Locate the cell with the specified text and output its (X, Y) center coordinate. 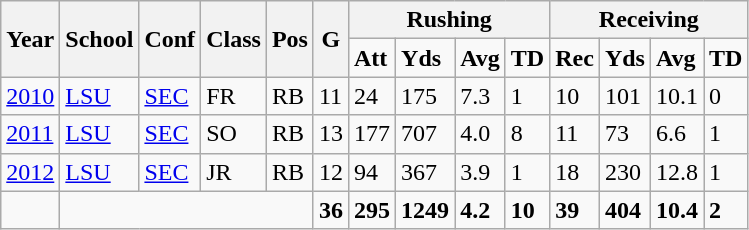
Year (30, 39)
2010 (30, 96)
1249 (426, 210)
JR (234, 172)
3.9 (480, 172)
0 (726, 96)
Rushing (448, 20)
94 (372, 172)
24 (372, 96)
School (100, 39)
2 (726, 210)
8 (527, 134)
4.2 (480, 210)
36 (330, 210)
12 (330, 172)
2012 (30, 172)
13 (330, 134)
Att (372, 58)
101 (624, 96)
367 (426, 172)
Rec (575, 58)
Receiving (649, 20)
39 (575, 210)
175 (426, 96)
7.3 (480, 96)
2011 (30, 134)
Conf (170, 39)
FR (234, 96)
12.8 (676, 172)
295 (372, 210)
6.6 (676, 134)
Class (234, 39)
G (330, 39)
4.0 (480, 134)
73 (624, 134)
SO (234, 134)
Pos (290, 39)
10.1 (676, 96)
230 (624, 172)
177 (372, 134)
10.4 (676, 210)
707 (426, 134)
18 (575, 172)
404 (624, 210)
